From the cell containing the given text, extract its center point as (X, Y) coordinate. 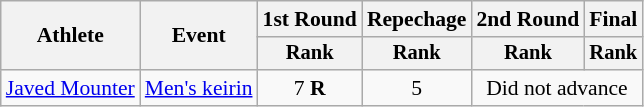
Athlete (70, 36)
Event (199, 36)
5 (417, 88)
2nd Round (528, 19)
Did not advance (556, 88)
Javed Mounter (70, 88)
Repechage (417, 19)
7 R (310, 88)
Final (613, 19)
1st Round (310, 19)
Men's keirin (199, 88)
